Extract the (X, Y) coordinate from the center of the cell holding the provided text.  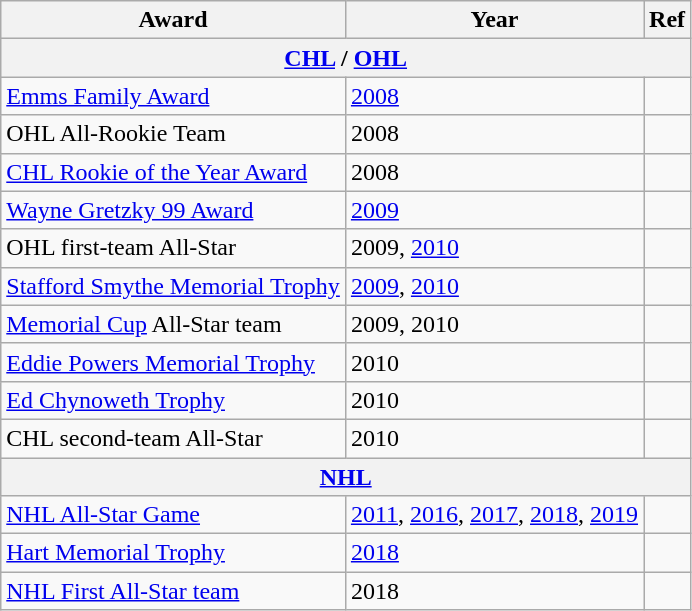
Memorial Cup All-Star team (174, 324)
NHL First All-Star team (174, 591)
CHL / OHL (346, 58)
Wayne Gretzky 99 Award (174, 210)
2011, 2016, 2017, 2018, 2019 (494, 515)
Year (494, 20)
NHL (346, 477)
Eddie Powers Memorial Trophy (174, 362)
Ref (668, 20)
Hart Memorial Trophy (174, 553)
Award (174, 20)
Ed Chynoweth Trophy (174, 400)
2009 (494, 210)
OHL All-Rookie Team (174, 134)
OHL first-team All-Star (174, 248)
Emms Family Award (174, 96)
CHL Rookie of the Year Award (174, 172)
CHL second-team All-Star (174, 438)
NHL All-Star Game (174, 515)
Stafford Smythe Memorial Trophy (174, 286)
